Scan for the cell matching the given text and deliver its (X, Y) coordinate at center. 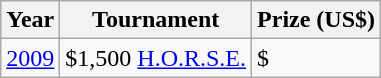
Year (30, 20)
2009 (30, 58)
$ (316, 58)
Prize (US$) (316, 20)
$1,500 H.O.R.S.E. (156, 58)
Tournament (156, 20)
